Search for the cell housing the specified text and yield its [x, y] center coordinate. 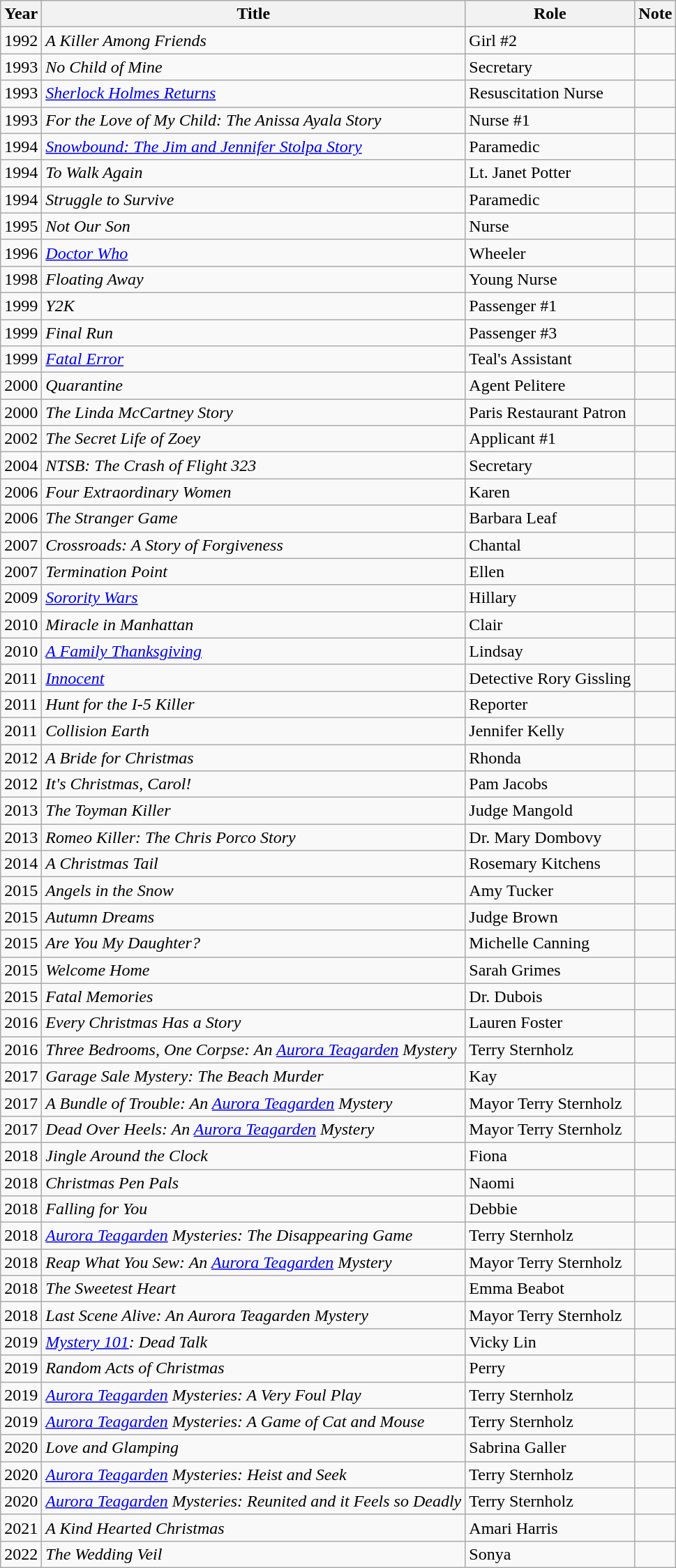
Rhonda [550, 757]
Pam Jacobs [550, 784]
Reporter [550, 704]
Hunt for the I-5 Killer [254, 704]
Paris Restaurant Patron [550, 412]
Role [550, 14]
Agent Pelitere [550, 386]
Every Christmas Has a Story [254, 1023]
Barbara Leaf [550, 518]
The Toyman Killer [254, 811]
2014 [21, 864]
The Wedding Veil [254, 1554]
Karen [550, 492]
Lt. Janet Potter [550, 173]
Not Our Son [254, 226]
1996 [21, 253]
A Family Thanksgiving [254, 651]
Year [21, 14]
Autumn Dreams [254, 917]
No Child of Mine [254, 67]
1992 [21, 40]
Kay [550, 1076]
Garage Sale Mystery: The Beach Murder [254, 1076]
The Sweetest Heart [254, 1289]
Vicky Lin [550, 1342]
Collision Earth [254, 731]
Detective Rory Gissling [550, 678]
2002 [21, 439]
Sarah Grimes [550, 970]
The Secret Life of Zoey [254, 439]
Hillary [550, 598]
Debbie [550, 1209]
Clair [550, 625]
Wheeler [550, 253]
Chantal [550, 545]
Aurora Teagarden Mysteries: A Game of Cat and Mouse [254, 1421]
2004 [21, 465]
Aurora Teagarden Mysteries: A Very Foul Play [254, 1395]
NTSB: The Crash of Flight 323 [254, 465]
Judge Mangold [550, 811]
Reap What You Sew: An Aurora Teagarden Mystery [254, 1262]
Sonya [550, 1554]
Three Bedrooms, One Corpse: An Aurora Teagarden Mystery [254, 1050]
2021 [21, 1528]
Passenger #1 [550, 306]
Applicant #1 [550, 439]
Floating Away [254, 279]
Final Run [254, 333]
Miracle in Manhattan [254, 625]
Passenger #3 [550, 333]
1998 [21, 279]
Aurora Teagarden Mysteries: Heist and Seek [254, 1474]
Mystery 101: Dead Talk [254, 1342]
Y2K [254, 306]
Rosemary Kitchens [550, 864]
A Christmas Tail [254, 864]
Fiona [550, 1156]
Lindsay [550, 651]
Judge Brown [550, 917]
Random Acts of Christmas [254, 1368]
Girl #2 [550, 40]
Four Extraordinary Women [254, 492]
Sorority Wars [254, 598]
Doctor Who [254, 253]
Are You My Daughter? [254, 943]
Michelle Canning [550, 943]
Note [656, 14]
1995 [21, 226]
Lauren Foster [550, 1023]
For the Love of My Child: The Anissa Ayala Story [254, 120]
Perry [550, 1368]
Fatal Memories [254, 996]
The Linda McCartney Story [254, 412]
Dead Over Heels: An Aurora Teagarden Mystery [254, 1129]
Nurse [550, 226]
2022 [21, 1554]
A Killer Among Friends [254, 40]
Innocent [254, 678]
Jingle Around the Clock [254, 1156]
Falling for You [254, 1209]
Amy Tucker [550, 890]
Romeo Killer: The Chris Porco Story [254, 837]
Teal's Assistant [550, 359]
To Walk Again [254, 173]
A Bride for Christmas [254, 757]
Amari Harris [550, 1528]
Aurora Teagarden Mysteries: The Disappearing Game [254, 1236]
Ellen [550, 572]
Jennifer Kelly [550, 731]
Dr. Dubois [550, 996]
A Bundle of Trouble: An Aurora Teagarden Mystery [254, 1103]
Angels in the Snow [254, 890]
Quarantine [254, 386]
Crossroads: A Story of Forgiveness [254, 545]
Last Scene Alive: An Aurora Teagarden Mystery [254, 1315]
Aurora Teagarden Mysteries: Reunited and it Feels so Deadly [254, 1501]
It's Christmas, Carol! [254, 784]
2009 [21, 598]
Emma Beabot [550, 1289]
Sabrina Galler [550, 1448]
Fatal Error [254, 359]
Love and Glamping [254, 1448]
Resuscitation Nurse [550, 94]
Dr. Mary Dombovy [550, 837]
Termination Point [254, 572]
The Stranger Game [254, 518]
Struggle to Survive [254, 200]
Nurse #1 [550, 120]
Title [254, 14]
Welcome Home [254, 970]
Christmas Pen Pals [254, 1183]
Naomi [550, 1183]
Sherlock Holmes Returns [254, 94]
Young Nurse [550, 279]
A Kind Hearted Christmas [254, 1528]
Snowbound: The Jim and Jennifer Stolpa Story [254, 147]
